Pinpoint the cell where the given text exists, returning its (x, y) midpoint coordinate. 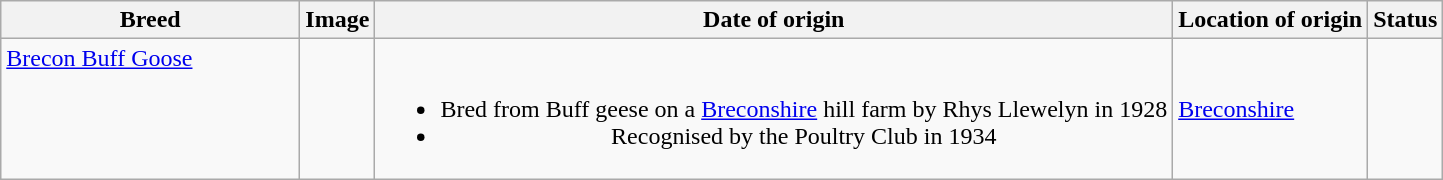
Breconshire (1270, 109)
Date of origin (774, 20)
Brecon Buff Goose (150, 109)
Status (1406, 20)
Breed (150, 20)
Image (338, 20)
Bred from Buff geese on a Breconshire hill farm by Rhys Llewelyn in 1928Recognised by the Poultry Club in 1934 (774, 109)
Location of origin (1270, 20)
